Locate the cell with the specified text and output its [x, y] center coordinate. 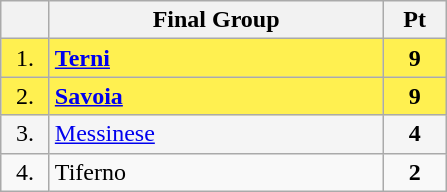
Pt [415, 20]
4 [415, 134]
Terni [216, 58]
2. [26, 96]
Messinese [216, 134]
Final Group [216, 20]
3. [26, 134]
1. [26, 58]
4. [26, 172]
Tiferno [216, 172]
2 [415, 172]
Savoia [216, 96]
